Locate the cell with the specified text and output its [X, Y] center coordinate. 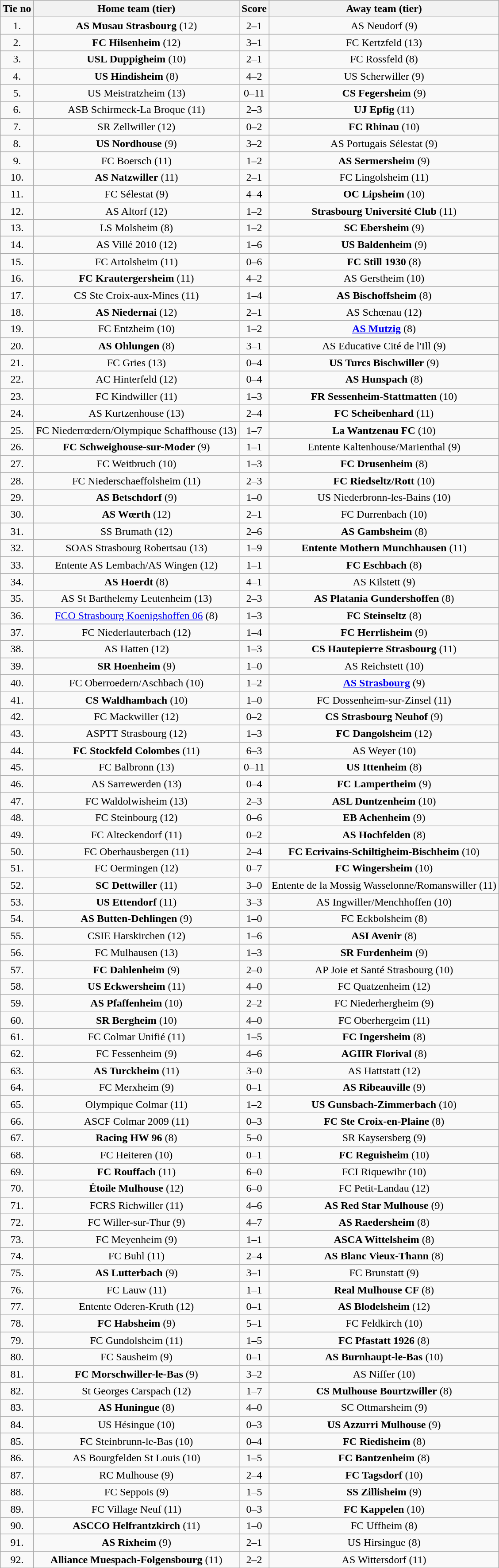
AS Niffer (10) [384, 1374]
FC Brunstatt (9) [384, 1273]
FC Oberhergeim (11) [384, 1020]
17. [17, 295]
63. [17, 1071]
37. [17, 632]
SC Ebersheim (9) [384, 228]
US Nordhouse (9) [136, 143]
FC Feldkirch (10) [384, 1324]
86. [17, 1458]
9. [17, 160]
AS Gambsheim (8) [384, 531]
4–1 [254, 582]
1–9 [254, 548]
FC Oermingen (12) [136, 868]
48. [17, 818]
FC Alteckendorf (11) [136, 835]
88. [17, 1492]
CS Waldhambach (10) [136, 700]
53. [17, 902]
Home team (tier) [136, 9]
34. [17, 582]
FC Willer-sur-Thur (9) [136, 1222]
65. [17, 1104]
FC Lingolsheim (11) [384, 177]
FC Boersch (11) [136, 160]
FC Bantzenheim (8) [384, 1458]
AS Bischoffsheim (8) [384, 295]
FC Riedseltz/Rott (10) [384, 480]
FC Scheibenhard (11) [384, 413]
FC Kindwiller (11) [136, 396]
AS Portugais Sélestat (9) [384, 143]
AS Burnhaupt-le-Bas (10) [384, 1357]
AS Villé 2010 (12) [136, 245]
FC Steinseltz (8) [384, 616]
Entente de la Mossig Wasselonne/Romanswiller (11) [384, 885]
AS Butten-Dehlingen (9) [136, 919]
AS Educative Cité de l'Ill (9) [384, 346]
FC Mulhausen (13) [136, 952]
FC Tagsdorf (10) [384, 1475]
44. [17, 751]
FCO Strasbourg Koenigshoffen 06 (8) [136, 616]
FC Entzheim (10) [136, 329]
FC Rouffach (11) [136, 1172]
CS Strasbourg Neuhof (9) [384, 716]
Entente Oderen-Kruth (12) [136, 1307]
AS Bourgfelden St Louis (10) [136, 1458]
FC Habsheim (9) [136, 1324]
FC Still 1930 (8) [384, 262]
AS Hochfelden (8) [384, 835]
US Meistratzheim (13) [136, 93]
CS Ste Croix-aux-Mines (11) [136, 295]
AS Sermersheim (9) [384, 160]
SC Ottmarsheim (9) [384, 1408]
AGIIR Florival (8) [384, 1054]
AS Pfaffenheim (10) [136, 1003]
52. [17, 885]
AS Platania Gundershoffen (8) [384, 599]
FC Ecrivains-Schiltigheim-Bischheim (10) [384, 852]
US Gunsbach-Zimmerbach (10) [384, 1104]
57. [17, 969]
ASI Avenir (8) [384, 936]
FC Schweighouse-sur-Moder (9) [136, 447]
SOAS Strasbourg Robertsau (13) [136, 548]
FC Dahlenheim (9) [136, 969]
FC Ingersheim (8) [384, 1037]
USL Duppigheim (10) [136, 59]
14. [17, 245]
FCRS Richwiller (11) [136, 1205]
FC Morschwiller-le-Bas (9) [136, 1374]
FC Petit-Landau (12) [384, 1189]
40. [17, 683]
FC Gundolsheim (11) [136, 1340]
AS Kilstett (9) [384, 582]
13. [17, 228]
12. [17, 211]
AS Mutzig (8) [384, 329]
73. [17, 1239]
FC Balbronn (13) [136, 767]
AS Altorf (12) [136, 211]
Entente Kaltenhouse/Marienthal (9) [384, 447]
AS Musau Strasbourg (12) [136, 26]
ASCF Colmar 2009 (11) [136, 1121]
AS Wittersdorf (11) [384, 1559]
90. [17, 1525]
20. [17, 346]
FC Wingersheim (10) [384, 868]
FC Hilsenheim (12) [136, 43]
30. [17, 515]
AS Lutterbach (9) [136, 1273]
US Turcs Bischwiller (9) [384, 363]
FC Dossenheim-sur-Zinsel (11) [384, 700]
ASCA Wittelsheim (8) [384, 1239]
6–3 [254, 751]
ASB Schirmeck-La Broque (11) [136, 110]
FC Steinbrunn-le-Bas (10) [136, 1441]
2–0 [254, 969]
FC Reguisheim (10) [384, 1155]
US Hésingue (10) [136, 1425]
FC Uffheim (8) [384, 1525]
FC Sélestat (9) [136, 194]
50. [17, 852]
62. [17, 1054]
25. [17, 430]
Away team (tier) [384, 9]
10. [17, 177]
FC Rossfeld (8) [384, 59]
FC Merxheim (9) [136, 1088]
76. [17, 1290]
US Hirsingue (8) [384, 1542]
45. [17, 767]
AS Hattstatt (12) [384, 1071]
US Ettendorf (11) [136, 902]
FC Dangolsheim (12) [384, 733]
5. [17, 93]
22. [17, 379]
82. [17, 1391]
92. [17, 1559]
FC Riedisheim (8) [384, 1441]
AS Hunspach (8) [384, 379]
18. [17, 312]
69. [17, 1172]
UJ Epfig (11) [384, 110]
AS Hatten (12) [136, 649]
AP Joie et Santé Strasbourg (10) [384, 969]
58. [17, 986]
ASPTT Strasbourg (12) [136, 733]
24. [17, 413]
3–3 [254, 902]
US Scherwiller (9) [384, 76]
Étoile Mulhouse (12) [136, 1189]
26. [17, 447]
15. [17, 262]
ASCCO Helfrantzkirch (11) [136, 1525]
Alliance Muespach-Folgensbourg (11) [136, 1559]
FC Oberroedern/Aschbach (10) [136, 683]
77. [17, 1307]
46. [17, 784]
11. [17, 194]
83. [17, 1408]
FC Eckbolsheim (8) [384, 919]
42. [17, 716]
FC Heiteren (10) [136, 1155]
4–4 [254, 194]
OC Lipsheim (10) [384, 194]
89. [17, 1509]
St Georges Carspach (12) [136, 1391]
FC Buhl (11) [136, 1256]
1. [17, 26]
SC Dettwiller (11) [136, 885]
71. [17, 1205]
FC Meyenheim (9) [136, 1239]
32. [17, 548]
FC Pfastatt 1926 (8) [384, 1340]
72. [17, 1222]
US Azzurri Mulhouse (9) [384, 1425]
16. [17, 279]
SR Hoenheim (9) [136, 666]
66. [17, 1121]
FR Sessenheim-Stattmatten (10) [384, 396]
55. [17, 936]
AS Sarrewerden (13) [136, 784]
21. [17, 363]
47. [17, 801]
AS Schœnau (12) [384, 312]
FC Artolsheim (11) [136, 262]
SR Bergheim (10) [136, 1020]
64. [17, 1088]
FC Mackwiller (12) [136, 716]
81. [17, 1374]
RC Mulhouse (9) [136, 1475]
ASL Duntzenheim (10) [384, 801]
FC Eschbach (8) [384, 565]
AS Red Star Mulhouse (9) [384, 1205]
28. [17, 480]
FC Steinbourg (12) [136, 818]
AS Strasbourg (9) [384, 683]
AS Betschdorf (9) [136, 498]
51. [17, 868]
35. [17, 599]
FC Lampertheim (9) [384, 784]
AS Neudorf (9) [384, 26]
FC Quatzenheim (12) [384, 986]
CS Mulhouse Bourtzwiller (8) [384, 1391]
FC Niederhergheim (9) [384, 1003]
Olympique Colmar (11) [136, 1104]
Entente Mothern Munchhausen (11) [384, 548]
33. [17, 565]
FC Waldolwisheim (13) [136, 801]
AS Reichstett (10) [384, 666]
2–6 [254, 531]
8. [17, 143]
Strasbourg Université Club (11) [384, 211]
FC Niederlauterbach (12) [136, 632]
Real Mulhouse CF (8) [384, 1290]
AS Weyer (10) [384, 751]
84. [17, 1425]
FC Stockfeld Colombes (11) [136, 751]
AS Blodelsheim (12) [384, 1307]
FC Sausheim (9) [136, 1357]
FC Seppois (9) [136, 1492]
La Wantzenau FC (10) [384, 430]
67. [17, 1138]
6. [17, 110]
FC Colmar Unifié (11) [136, 1037]
AS Hoerdt (8) [136, 582]
43. [17, 733]
FC Weitbruch (10) [136, 464]
SS Brumath (12) [136, 531]
AS Raedersheim (8) [384, 1222]
Racing HW 96 (8) [136, 1138]
AS Turckheim (11) [136, 1071]
85. [17, 1441]
Tie no [17, 9]
68. [17, 1155]
FC Oberhausbergen (11) [136, 852]
SR Zellwiller (12) [136, 127]
29. [17, 498]
0–7 [254, 868]
54. [17, 919]
AS Niedernai (12) [136, 312]
FC Durrenbach (10) [384, 515]
Score [254, 9]
75. [17, 1273]
27. [17, 464]
78. [17, 1324]
56. [17, 952]
3. [17, 59]
19. [17, 329]
AS Rixheim (9) [136, 1542]
AS Huningue (8) [136, 1408]
70. [17, 1189]
US Hindisheim (8) [136, 76]
SS Zillisheim (9) [384, 1492]
Entente AS Lembach/AS Wingen (12) [136, 565]
38. [17, 649]
CS Hautepierre Strasbourg (11) [384, 649]
59. [17, 1003]
49. [17, 835]
US Eckwersheim (11) [136, 986]
36. [17, 616]
4. [17, 76]
41. [17, 700]
FC Lauw (11) [136, 1290]
FC Kertzfeld (13) [384, 43]
79. [17, 1340]
SR Kaysersberg (9) [384, 1138]
AS Gerstheim (10) [384, 279]
SR Furdenheim (9) [384, 952]
60. [17, 1020]
39. [17, 666]
AS Wœrth (12) [136, 515]
AS Kurtzenhouse (13) [136, 413]
LS Molsheim (8) [136, 228]
FC Ste Croix-en-Plaine (8) [384, 1121]
23. [17, 396]
5–1 [254, 1324]
AS Ohlungen (8) [136, 346]
4–7 [254, 1222]
7. [17, 127]
31. [17, 531]
FCI Riquewihr (10) [384, 1172]
FC Herrlisheim (9) [384, 632]
FC Niederrœdern/Olympique Schaffhouse (13) [136, 430]
US Niederbronn-les-Bains (10) [384, 498]
FC Niederschaeffolsheim (11) [136, 480]
5–0 [254, 1138]
FC Rhinau (10) [384, 127]
FC Krautergersheim (11) [136, 279]
EB Achenheim (9) [384, 818]
AC Hinterfeld (12) [136, 379]
AS St Barthelemy Leutenheim (13) [136, 599]
87. [17, 1475]
CS Fegersheim (9) [384, 93]
FC Village Neuf (11) [136, 1509]
FC Drusenheim (8) [384, 464]
61. [17, 1037]
FC Kappelen (10) [384, 1509]
2. [17, 43]
80. [17, 1357]
AS Ribeauville (9) [384, 1088]
US Baldenheim (9) [384, 245]
CSIE Harskirchen (12) [136, 936]
AS Natzwiller (11) [136, 177]
74. [17, 1256]
AS Ingwiller/Menchhoffen (10) [384, 902]
FC Fessenheim (9) [136, 1054]
US Ittenheim (8) [384, 767]
FC Gries (13) [136, 363]
91. [17, 1542]
AS Blanc Vieux-Thann (8) [384, 1256]
